Capture the cell that displays the provided text and extract its (X, Y) central coordinate. 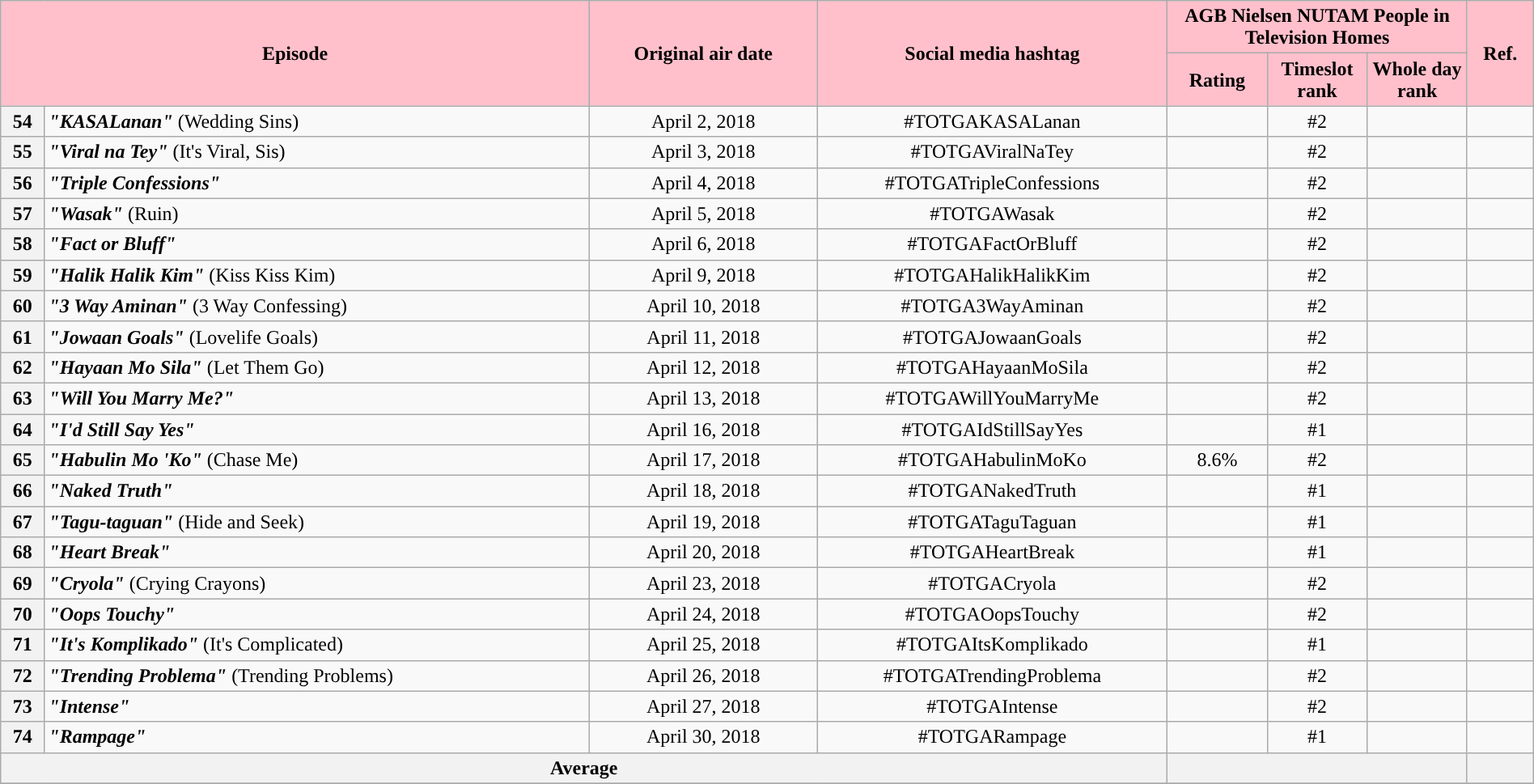
58 (23, 244)
"I'd Still Say Yes" (317, 430)
April 10, 2018 (703, 306)
April 2, 2018 (703, 121)
"Halik Halik Kim" (Kiss Kiss Kim) (317, 275)
64 (23, 430)
#TOTGAHeartBreak (992, 553)
73 (23, 706)
April 16, 2018 (703, 430)
#TOTGAWillYouMarryMe (992, 398)
#TOTGATripleConfessions (992, 183)
"3 Way Aminan" (3 Way Confessing) (317, 306)
59 (23, 275)
#TOTGANakedTruth (992, 491)
Episode (295, 53)
April 4, 2018 (703, 183)
AGB Nielsen NUTAM People in Television Homes (1317, 28)
Average (584, 768)
71 (23, 645)
62 (23, 367)
April 12, 2018 (703, 367)
April 20, 2018 (703, 553)
#TOTGAHabulinMoKo (992, 460)
67 (23, 522)
#TOTGAHayaanMoSila (992, 367)
"Cryola" (Crying Crayons) (317, 583)
April 5, 2018 (703, 214)
"Heart Break" (317, 553)
61 (23, 337)
54 (23, 121)
April 23, 2018 (703, 583)
April 25, 2018 (703, 645)
"Trending Problema" (Trending Problems) (317, 676)
56 (23, 183)
#TOTGAIntense (992, 706)
April 17, 2018 (703, 460)
69 (23, 583)
"Triple Confessions" (317, 183)
#TOTGAIdStillSayYes (992, 430)
"Jowaan Goals" (Lovelife Goals) (317, 337)
April 30, 2018 (703, 737)
"Oops Touchy" (317, 614)
Original air date (703, 53)
April 18, 2018 (703, 491)
#TOTGA3WayAminan (992, 306)
#TOTGAFactOrBluff (992, 244)
63 (23, 398)
April 13, 2018 (703, 398)
"Wasak" (Ruin) (317, 214)
"Habulin Mo 'Ko" (Chase Me) (317, 460)
Rating (1218, 79)
"Tagu-taguan" (Hide and Seek) (317, 522)
April 3, 2018 (703, 152)
"Hayaan Mo Sila" (Let Them Go) (317, 367)
April 6, 2018 (703, 244)
"Rampage" (317, 737)
#TOTGAJowaanGoals (992, 337)
#TOTGATaguTaguan (992, 522)
74 (23, 737)
"Will You Marry Me?" (317, 398)
#TOTGAOopsTouchy (992, 614)
#TOTGATrendingProblema (992, 676)
57 (23, 214)
"Intense" (317, 706)
"KASALanan" (Wedding Sins) (317, 121)
Timeslotrank (1317, 79)
66 (23, 491)
Whole dayrank (1417, 79)
April 19, 2018 (703, 522)
68 (23, 553)
"Viral na Tey" (It's Viral, Sis) (317, 152)
#TOTGAWasak (992, 214)
#TOTGACryola (992, 583)
"Fact or Bluff" (317, 244)
70 (23, 614)
55 (23, 152)
April 9, 2018 (703, 275)
April 11, 2018 (703, 337)
"It's Komplikado" (It's Complicated) (317, 645)
72 (23, 676)
#TOTGAHalikHalikKim (992, 275)
"Naked Truth" (317, 491)
Ref. (1500, 53)
April 24, 2018 (703, 614)
Social media hashtag (992, 53)
60 (23, 306)
#TOTGAKASALanan (992, 121)
65 (23, 460)
#TOTGARampage (992, 737)
8.6% (1218, 460)
#TOTGAViralNaTey (992, 152)
April 27, 2018 (703, 706)
April 26, 2018 (703, 676)
#TOTGAItsKomplikado (992, 645)
